Determine the [X, Y] coordinate at the center of the cell enclosing the given text.  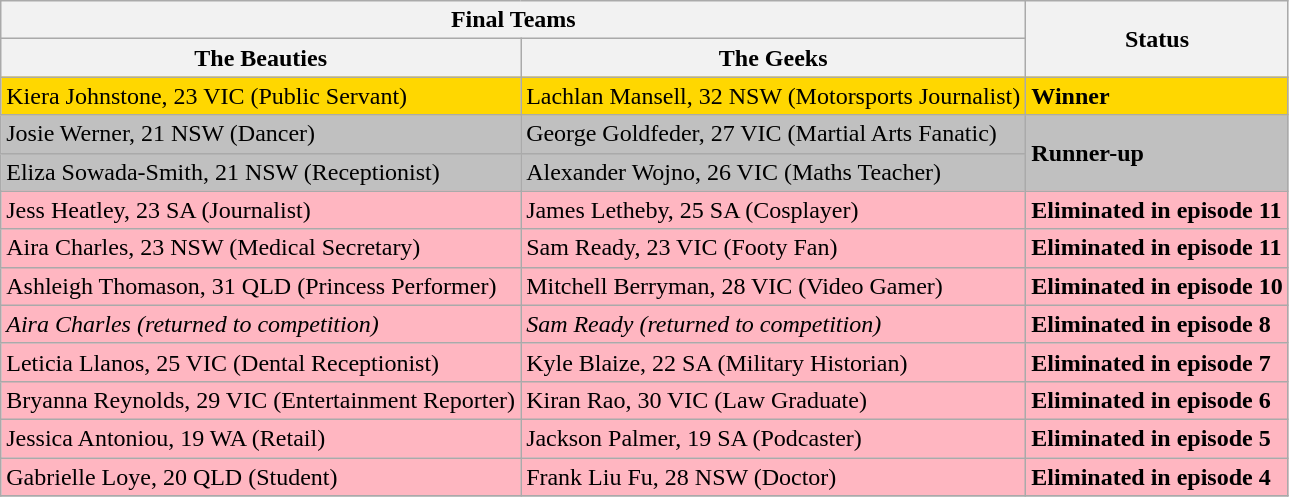
Eliza Sowada-Smith, 21 NSW (Receptionist) [261, 172]
Bryanna Reynolds, 29 VIC (Entertainment Reporter) [261, 400]
Kyle Blaize, 22 SA (Military Historian) [774, 362]
Eliminated in episode 4 [1157, 477]
Ashleigh Thomason, 31 QLD (Princess Performer) [261, 286]
Status [1157, 39]
Sam Ready (returned to competition) [774, 324]
Jess Heatley, 23 SA (Journalist) [261, 210]
Aira Charles (returned to competition) [261, 324]
Eliminated in episode 7 [1157, 362]
James Letheby, 25 SA (Cosplayer) [774, 210]
Eliminated in episode 5 [1157, 438]
Eliminated in episode 8 [1157, 324]
Sam Ready, 23 VIC (Footy Fan) [774, 248]
Jessica Antoniou, 19 WA (Retail) [261, 438]
Winner [1157, 96]
George Goldfeder, 27 VIC (Martial Arts Fanatic) [774, 134]
Leticia Llanos, 25 VIC (Dental Receptionist) [261, 362]
Eliminated in episode 6 [1157, 400]
The Beauties [261, 58]
Kiera Johnstone, 23 VIC (Public Servant) [261, 96]
Kiran Rao, 30 VIC (Law Graduate) [774, 400]
Runner-up [1157, 153]
Jackson Palmer, 19 SA (Podcaster) [774, 438]
Eliminated in episode 10 [1157, 286]
Alexander Wojno, 26 VIC (Maths Teacher) [774, 172]
Gabrielle Loye, 20 QLD (Student) [261, 477]
Frank Liu Fu, 28 NSW (Doctor) [774, 477]
Josie Werner, 21 NSW (Dancer) [261, 134]
Mitchell Berryman, 28 VIC (Video Gamer) [774, 286]
The Geeks [774, 58]
Aira Charles, 23 NSW (Medical Secretary) [261, 248]
Final Teams [514, 20]
Lachlan Mansell, 32 NSW (Motorsports Journalist) [774, 96]
